Capture the cell that displays the provided text and extract its (X, Y) central coordinate. 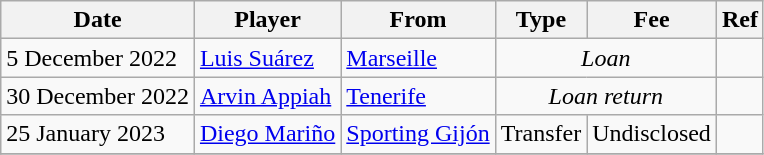
30 December 2022 (98, 96)
Marseille (418, 58)
Transfer (541, 134)
Diego Mariño (267, 134)
5 December 2022 (98, 58)
Loan return (606, 96)
Luis Suárez (267, 58)
Tenerife (418, 96)
Ref (740, 20)
Fee (652, 20)
Sporting Gijón (418, 134)
Undisclosed (652, 134)
Loan (606, 58)
Arvin Appiah (267, 96)
Type (541, 20)
Date (98, 20)
From (418, 20)
25 January 2023 (98, 134)
Player (267, 20)
